Search for the cell housing the specified text and yield its [x, y] center coordinate. 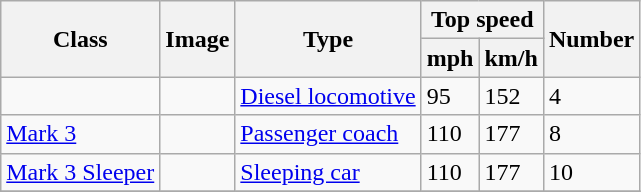
Sleeping car [328, 172]
4 [591, 96]
10 [591, 172]
Diesel locomotive [328, 96]
Mark 3 [80, 134]
mph [450, 58]
Class [80, 39]
km/h [511, 58]
8 [591, 134]
Mark 3 Sleeper [80, 172]
Image [198, 39]
Number [591, 39]
152 [511, 96]
Top speed [482, 20]
Type [328, 39]
95 [450, 96]
Passenger coach [328, 134]
